Identify which cell holds the provided text, then report its [X, Y] central coordinate. 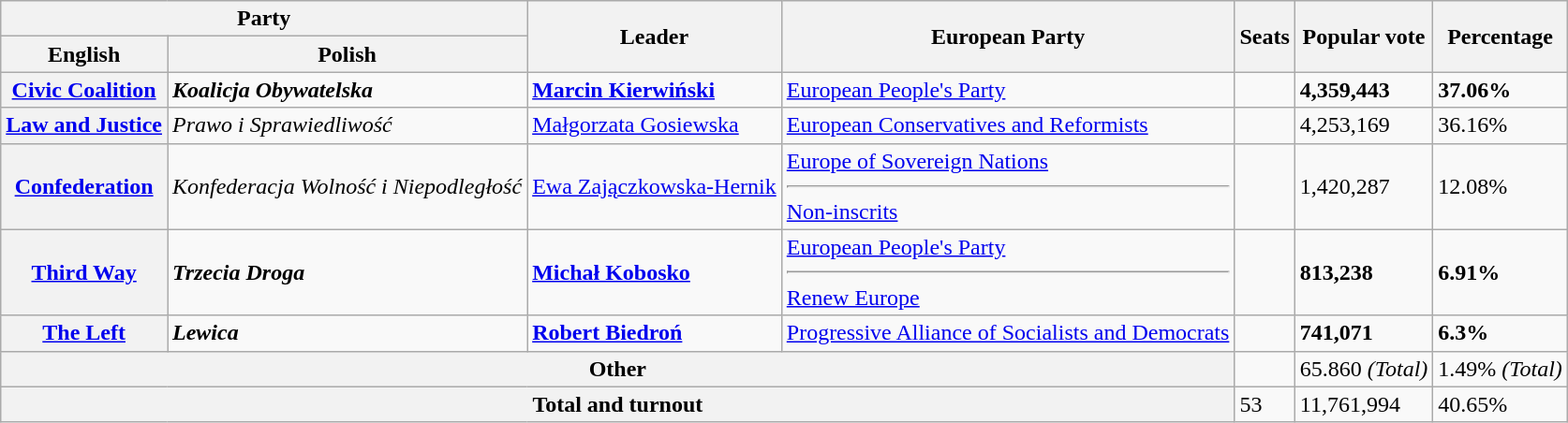
Robert Biedroń [655, 333]
Popular vote [1364, 36]
4,359,443 [1364, 90]
Europe of Sovereign NationsNon-inscrits [1008, 186]
6.3% [1501, 333]
Total and turnout [618, 404]
European People's Party [1008, 90]
Leader [655, 36]
Civic Coalition [84, 90]
The Left [84, 333]
Prawo i Sprawiedliwość [347, 125]
European Party [1008, 36]
Trzecia Droga [347, 272]
4,253,169 [1364, 125]
Lewica [347, 333]
1,420,287 [1364, 186]
12.08% [1501, 186]
40.65% [1501, 404]
1.49% (Total) [1501, 369]
11,761,994 [1364, 404]
Third Way [84, 272]
Law and Justice [84, 125]
Progressive Alliance of Socialists and Democrats [1008, 333]
36.16% [1501, 125]
Marcin Kierwiński [655, 90]
65.860 (Total) [1364, 369]
Polish [347, 54]
Percentage [1501, 36]
741,071 [1364, 333]
Seats [1265, 36]
Konfederacja Wolność i Niepodległość [347, 186]
European Conservatives and Reformists [1008, 125]
Michał Kobosko [655, 272]
6.91% [1501, 272]
Ewa Zajączkowska-Hernik [655, 186]
Koalicja Obywatelska [347, 90]
53 [1265, 404]
European People's PartyRenew Europe [1008, 272]
Confederation [84, 186]
37.06% [1501, 90]
English [84, 54]
Party [264, 19]
Other [618, 369]
813,238 [1364, 272]
Małgorzata Gosiewska [655, 125]
